Determine the [X, Y] coordinate at the center of the cell enclosing the given text.  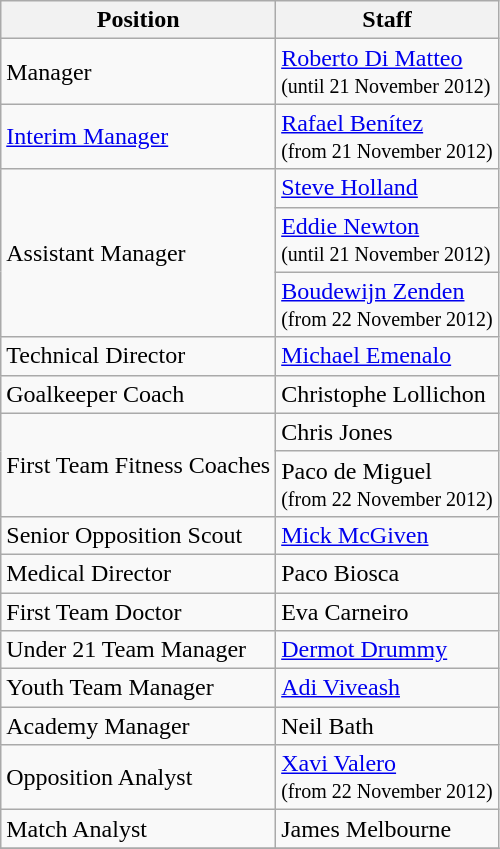
Rafael Benítez (from 21 November 2012) [388, 136]
Goalkeeper Coach [138, 394]
Interim Manager [138, 136]
Steve Holland [388, 188]
Xavi Valero (from 22 November 2012) [388, 778]
Neil Bath [388, 726]
Boudewijn Zenden (from 22 November 2012) [388, 304]
Technical Director [138, 356]
Position [138, 20]
Chris Jones [388, 432]
Paco de Miguel (from 22 November 2012) [388, 484]
Christophe Lollichon [388, 394]
Staff [388, 20]
James Melbourne [388, 829]
Match Analyst [138, 829]
Michael Emenalo [388, 356]
Eva Carneiro [388, 611]
Roberto Di Matteo (until 21 November 2012) [388, 72]
Dermot Drummy [388, 650]
Manager [138, 72]
Senior Opposition Scout [138, 535]
Academy Manager [138, 726]
First Team Doctor [138, 611]
First Team Fitness Coaches [138, 464]
Under 21 Team Manager [138, 650]
Eddie Newton (until 21 November 2012) [388, 240]
Assistant Manager [138, 253]
Paco Biosca [388, 573]
Mick McGiven [388, 535]
Opposition Analyst [138, 778]
Youth Team Manager [138, 688]
Medical Director [138, 573]
Adi Viveash [388, 688]
